From the cell containing the given text, extract its center point as [x, y] coordinate. 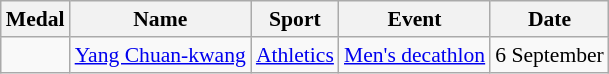
Medal [36, 19]
Athletics [295, 55]
Name [160, 19]
Sport [295, 19]
Date [550, 19]
Yang Chuan-kwang [160, 55]
Men's decathlon [414, 55]
6 September [550, 55]
Event [414, 19]
